Output the [x, y] coordinate of the center of the cell containing the given text.  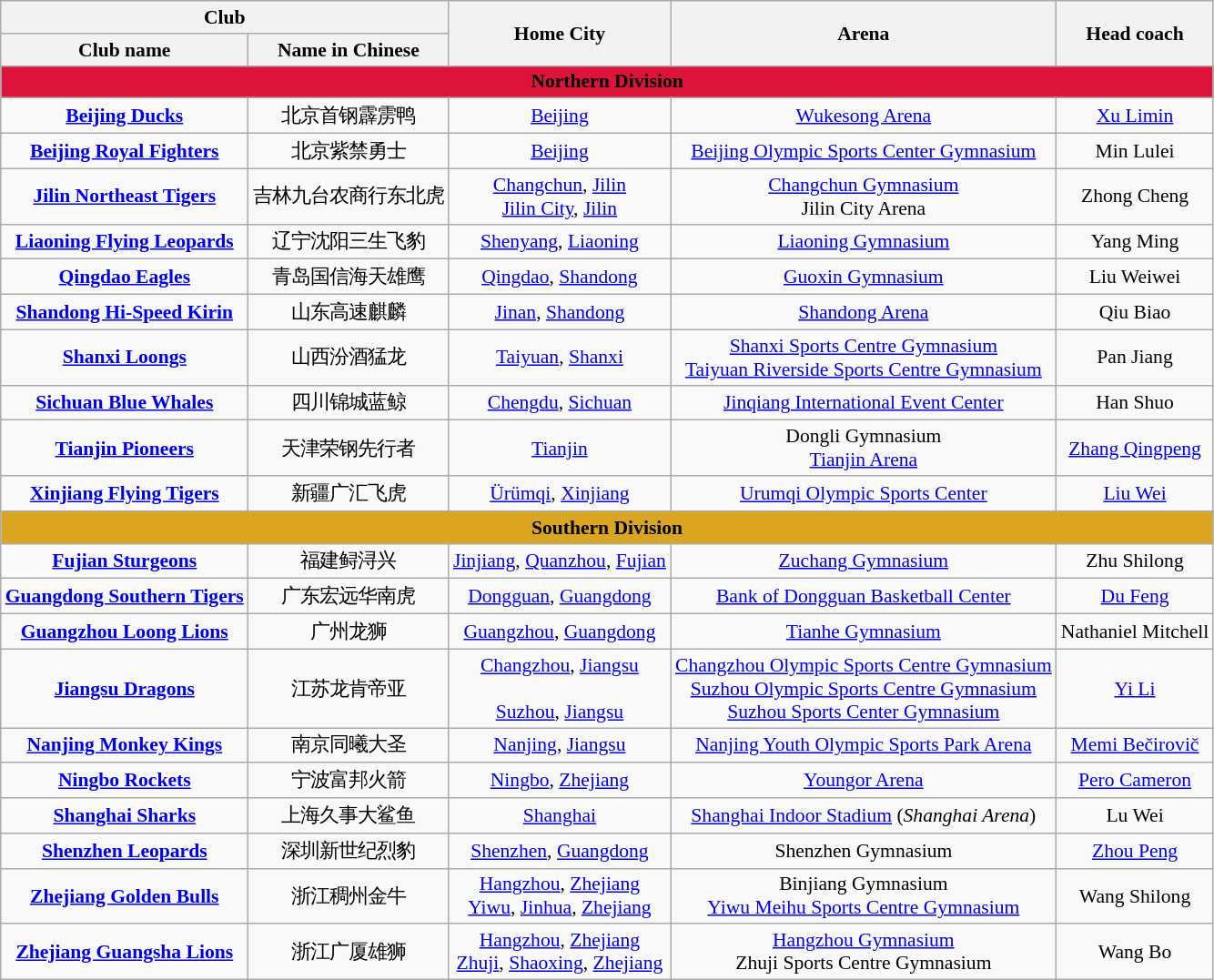
Shenzhen Leopards [125, 852]
北京紫禁勇士 [349, 151]
Nanjing Youth Olympic Sports Park Arena [864, 746]
Nanjing, Jiangsu [560, 746]
Jinan, Shandong [560, 313]
Han Shuo [1136, 402]
Lu Wei [1136, 815]
Beijing Ducks [125, 116]
Hangzhou, ZhejiangZhuji, Shaoxing, Zhejiang [560, 952]
Changchun, JilinJilin City, Jilin [560, 197]
Hangzhou GymnasiumZhuji Sports Centre Gymnasium [864, 952]
Changzhou Olympic Sports Centre GymnasiumSuzhou Olympic Sports Centre GymnasiumSuzhou Sports Center Gymnasium [864, 688]
新疆广汇飞虎 [349, 493]
Shanghai [560, 815]
Zhejiang Golden Bulls [125, 895]
Dongguan, Guangdong [560, 597]
Youngor Arena [864, 781]
Ningbo, Zhejiang [560, 781]
Beijing Olympic Sports Center Gymnasium [864, 151]
Guangzhou, Guangdong [560, 631]
Zhejiang Guangsha Lions [125, 952]
Southern Division [608, 528]
浙江稠州金牛 [349, 895]
Liaoning Flying Leopards [125, 242]
山东高速麒麟 [349, 313]
Beijing Royal Fighters [125, 151]
Shenyang, Liaoning [560, 242]
Pero Cameron [1136, 781]
Guangdong Southern Tigers [125, 597]
Nathaniel Mitchell [1136, 631]
广东宏远华南虎 [349, 597]
山西汾酒猛龙 [349, 357]
Changzhou, JiangsuSuzhou, Jiangsu [560, 688]
Ürümqi, Xinjiang [560, 493]
Memi Bečirovič [1136, 746]
Zhong Cheng [1136, 197]
Club [225, 17]
Shandong Arena [864, 313]
浙江广厦雄狮 [349, 952]
福建鲟浔兴 [349, 561]
Jinqiang International Event Center [864, 402]
南京同曦大圣 [349, 746]
Jilin Northeast Tigers [125, 197]
Taiyuan, Shanxi [560, 357]
Tianhe Gymnasium [864, 631]
Qingdao, Shandong [560, 277]
Fujian Sturgeons [125, 561]
Sichuan Blue Whales [125, 402]
宁波富邦火箭 [349, 781]
Liaoning Gymnasium [864, 242]
Shenzhen, Guangdong [560, 852]
辽宁沈阳三生飞豹 [349, 242]
Guangzhou Loong Lions [125, 631]
江苏龙肯帝亚 [349, 688]
Wang Shilong [1136, 895]
Tianjin Pioneers [125, 448]
Chengdu, Sichuan [560, 402]
Pan Jiang [1136, 357]
Zhang Qingpeng [1136, 448]
Du Feng [1136, 597]
Liu Wei [1136, 493]
Shenzhen Gymnasium [864, 852]
Head coach [1136, 33]
Shandong Hi-Speed Kirin [125, 313]
Wukesong Arena [864, 116]
Dongli GymnasiumTianjin Arena [864, 448]
深圳新世纪烈豹 [349, 852]
Home City [560, 33]
北京首钢霹雳鸭 [349, 116]
上海久事大鲨鱼 [349, 815]
Shanxi Sports Centre GymnasiumTaiyuan Riverside Sports Centre Gymnasium [864, 357]
Liu Weiwei [1136, 277]
Xinjiang Flying Tigers [125, 493]
Arena [864, 33]
Nanjing Monkey Kings [125, 746]
天津荣钢先行者 [349, 448]
Shanxi Loongs [125, 357]
广州龙狮 [349, 631]
Club name [125, 50]
Shanghai Sharks [125, 815]
Qingdao Eagles [125, 277]
Qiu Biao [1136, 313]
Guoxin Gymnasium [864, 277]
四川锦城蓝鲸 [349, 402]
Jinjiang, Quanzhou, Fujian [560, 561]
Min Lulei [1136, 151]
Zhu Shilong [1136, 561]
Shanghai Indoor Stadium (Shanghai Arena) [864, 815]
Binjiang GymnasiumYiwu Meihu Sports Centre Gymnasium [864, 895]
Tianjin [560, 448]
吉林九台农商行东北虎 [349, 197]
Ningbo Rockets [125, 781]
Hangzhou, ZhejiangYiwu, Jinhua, Zhejiang [560, 895]
Yang Ming [1136, 242]
Xu Limin [1136, 116]
Yi Li [1136, 688]
Jiangsu Dragons [125, 688]
Zuchang Gymnasium [864, 561]
Name in Chinese [349, 50]
Northern Division [608, 82]
Urumqi Olympic Sports Center [864, 493]
Zhou Peng [1136, 852]
Bank of Dongguan Basketball Center [864, 597]
青岛国信海天雄鹰 [349, 277]
Changchun GymnasiumJilin City Arena [864, 197]
Wang Bo [1136, 952]
